Return the (x, y) coordinate for the center point of the cell that contains the specified text.  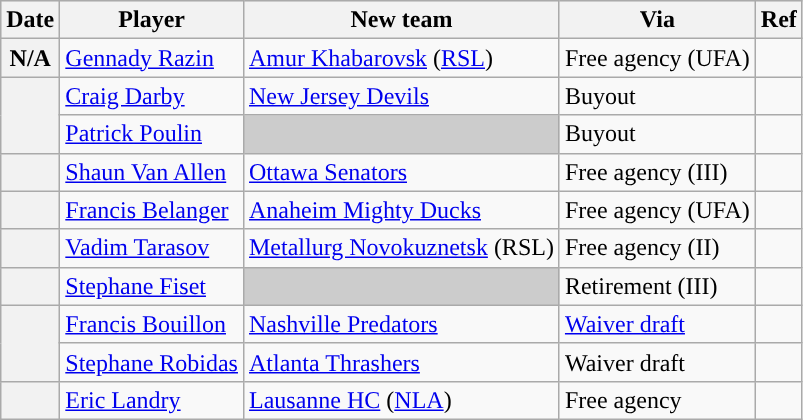
Francis Belanger (152, 210)
Gennady Razin (152, 58)
Retirement (III) (657, 286)
Vadim Tarasov (152, 248)
Patrick Poulin (152, 134)
Francis Bouillon (152, 324)
Player (152, 20)
Lausanne HC (NLA) (401, 400)
Stephane Robidas (152, 362)
Stephane Fiset (152, 286)
New team (401, 20)
Via (657, 20)
Eric Landry (152, 400)
Free agency (II) (657, 248)
Craig Darby (152, 96)
Ottawa Senators (401, 172)
Amur Khabarovsk (RSL) (401, 58)
Shaun Van Allen (152, 172)
Atlanta Thrashers (401, 362)
Free agency (III) (657, 172)
Free agency (657, 400)
Metallurg Novokuznetsk (RSL) (401, 248)
N/A (30, 58)
Nashville Predators (401, 324)
Ref (778, 20)
Date (30, 20)
Anaheim Mighty Ducks (401, 210)
New Jersey Devils (401, 96)
